Output the [X, Y] coordinate of the center of the cell containing the given text.  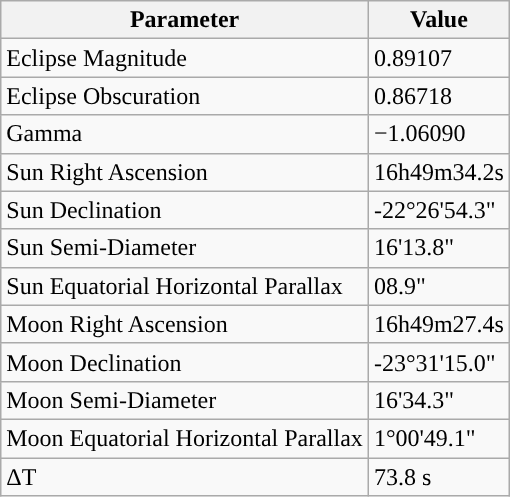
Sun Equatorial Horizontal Parallax [185, 286]
−1.06090 [438, 134]
Parameter [185, 20]
Moon Right Ascension [185, 324]
Gamma [185, 134]
16h49m27.4s [438, 324]
16'13.8" [438, 248]
16'34.3" [438, 400]
0.86718 [438, 96]
Sun Right Ascension [185, 172]
-23°31'15.0" [438, 362]
-22°26'54.3" [438, 210]
08.9" [438, 286]
Sun Semi-Diameter [185, 248]
Value [438, 20]
ΔT [185, 477]
Eclipse Magnitude [185, 58]
73.8 s [438, 477]
Sun Declination [185, 210]
Moon Equatorial Horizontal Parallax [185, 438]
0.89107 [438, 58]
Eclipse Obscuration [185, 96]
1°00'49.1" [438, 438]
Moon Declination [185, 362]
Moon Semi-Diameter [185, 400]
16h49m34.2s [438, 172]
